Capture the cell that displays the provided text and extract its (X, Y) central coordinate. 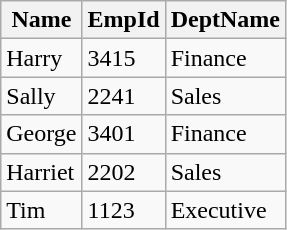
Tim (42, 210)
Harriet (42, 172)
Harry (42, 58)
2202 (124, 172)
George (42, 134)
Executive (225, 210)
3401 (124, 134)
2241 (124, 96)
1123 (124, 210)
DeptName (225, 20)
EmpId (124, 20)
3415 (124, 58)
Sally (42, 96)
Name (42, 20)
